Identify which cell holds the provided text, then report its (X, Y) central coordinate. 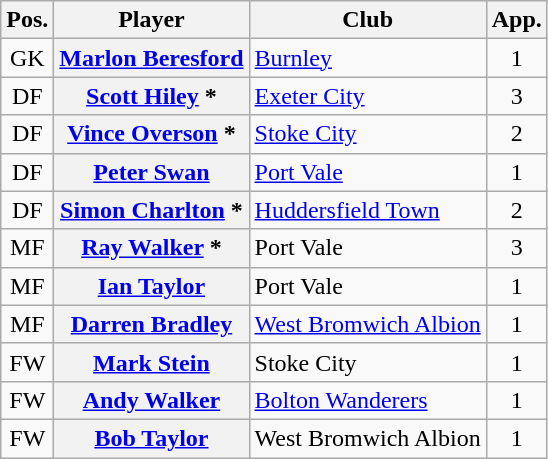
App. (516, 20)
Player (152, 20)
Mark Stein (152, 362)
Peter Swan (152, 172)
Huddersfield Town (368, 210)
Scott Hiley * (152, 96)
Vince Overson * (152, 134)
Pos. (28, 20)
Bob Taylor (152, 438)
GK (28, 58)
Marlon Beresford (152, 58)
Andy Walker (152, 400)
Simon Charlton * (152, 210)
Club (368, 20)
Ian Taylor (152, 286)
Ray Walker * (152, 248)
Bolton Wanderers (368, 400)
Burnley (368, 58)
Darren Bradley (152, 324)
Exeter City (368, 96)
